Detect which cell encompasses the target text, then output its (X, Y) center coordinate. 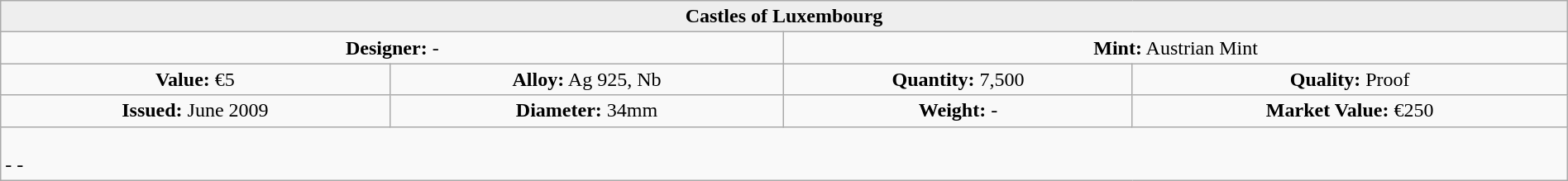
Mint: Austrian Mint (1176, 48)
- - (784, 154)
Alloy: Ag 925, Nb (587, 79)
Designer: - (392, 48)
Quantity: 7,500 (958, 79)
Market Value: €250 (1350, 111)
Quality: Proof (1350, 79)
Castles of Luxembourg (784, 17)
Weight: - (958, 111)
Value: €5 (195, 79)
Diameter: 34mm (587, 111)
Issued: June 2009 (195, 111)
